Detect which cell encompasses the target text, then output its [x, y] center coordinate. 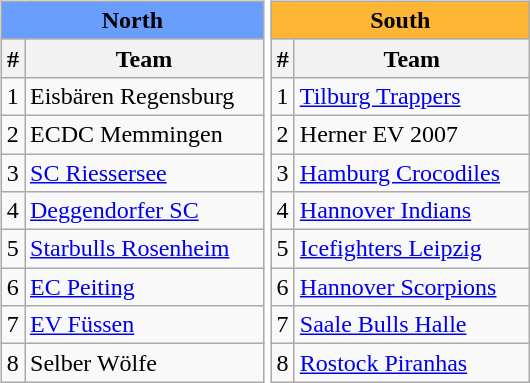
ECDC Memmingen [144, 134]
Hamburg Crocodiles [412, 173]
Hannover Indians [412, 211]
Eisbären Regensburg [144, 96]
South [400, 20]
North [132, 20]
Starbulls Rosenheim [144, 249]
Tilburg Trappers [412, 96]
Selber Wölfe [144, 363]
EV Füssen [144, 325]
EC Peiting [144, 287]
Rostock Piranhas [412, 363]
Hannover Scorpions [412, 287]
SC Riessersee [144, 173]
Saale Bulls Halle [412, 325]
Herner EV 2007 [412, 134]
Deggendorfer SC [144, 211]
Icefighters Leipzig [412, 249]
